Scan for the cell matching the given text and deliver its (X, Y) coordinate at center. 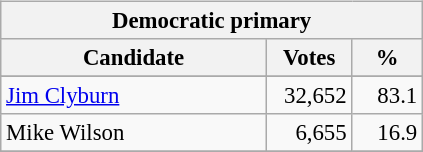
32,652 (309, 96)
Democratic primary (212, 21)
% (388, 58)
Mike Wilson (134, 133)
Candidate (134, 58)
Jim Clyburn (134, 96)
6,655 (309, 133)
16.9 (388, 133)
Votes (309, 58)
83.1 (388, 96)
